Output the [x, y] coordinate of the center of the cell containing the given text.  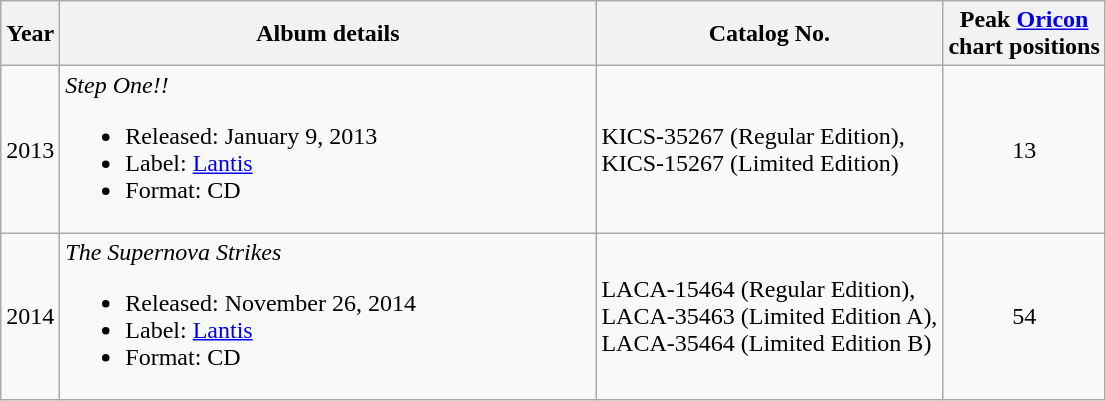
Year [30, 34]
54 [1024, 316]
The Supernova StrikesReleased: November 26, 2014Label: LantisFormat: CD [328, 316]
2013 [30, 150]
Step One!!Released: January 9, 2013Label: LantisFormat: CD [328, 150]
KICS-35267 (Regular Edition), KICS-15267 (Limited Edition) [770, 150]
2014 [30, 316]
Peak Oricon chart positions [1024, 34]
LACA-15464 (Regular Edition), LACA-35463 (Limited Edition A), LACA-35464 (Limited Edition B) [770, 316]
Album details [328, 34]
13 [1024, 150]
Catalog No. [770, 34]
